For the text-containing cell, return its midpoint in [x, y] coordinate format. 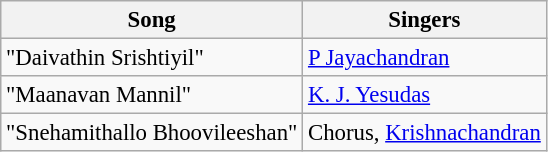
"Snehamithallo Bhoovileeshan" [152, 133]
Singers [424, 20]
K. J. Yesudas [424, 95]
P Jayachandran [424, 58]
Song [152, 20]
Chorus, Krishnachandran [424, 133]
"Daivathin Srishtiyil" [152, 58]
"Maanavan Mannil" [152, 95]
